Extract the [x, y] coordinate from the center of the cell holding the provided text.  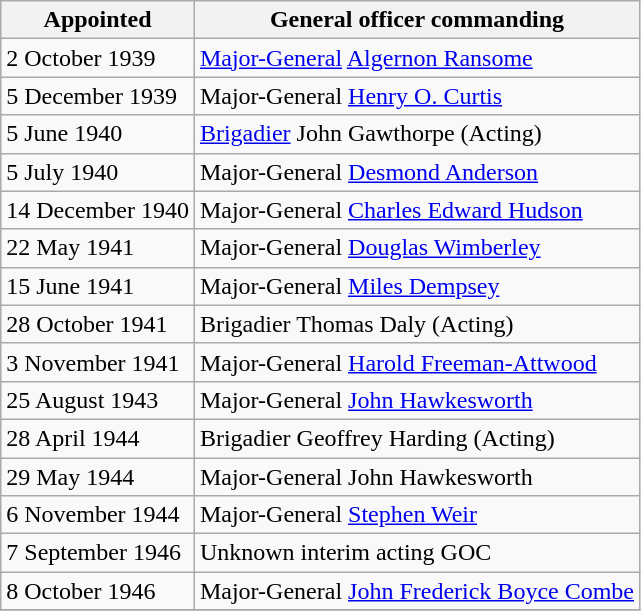
Major-General Charles Edward Hudson [416, 210]
Unknown interim acting GOC [416, 553]
2 October 1939 [98, 58]
Brigadier Geoffrey Harding (Acting) [416, 438]
Brigadier John Gawthorpe (Acting) [416, 134]
5 December 1939 [98, 96]
6 November 1944 [98, 515]
14 December 1940 [98, 210]
Major-General Miles Dempsey [416, 286]
25 August 1943 [98, 400]
8 October 1946 [98, 591]
Appointed [98, 20]
5 June 1940 [98, 134]
22 May 1941 [98, 248]
Major-General Douglas Wimberley [416, 248]
Major-General Algernon Ransome [416, 58]
Major-General Desmond Anderson [416, 172]
General officer commanding [416, 20]
Major-General John Frederick Boyce Combe [416, 591]
3 November 1941 [98, 362]
28 April 1944 [98, 438]
15 June 1941 [98, 286]
29 May 1944 [98, 477]
Brigadier Thomas Daly (Acting) [416, 324]
28 October 1941 [98, 324]
7 September 1946 [98, 553]
Major-General Harold Freeman-Attwood [416, 362]
Major-General Stephen Weir [416, 515]
5 July 1940 [98, 172]
Major-General Henry O. Curtis [416, 96]
